Detect which cell encompasses the target text, then output its (x, y) center coordinate. 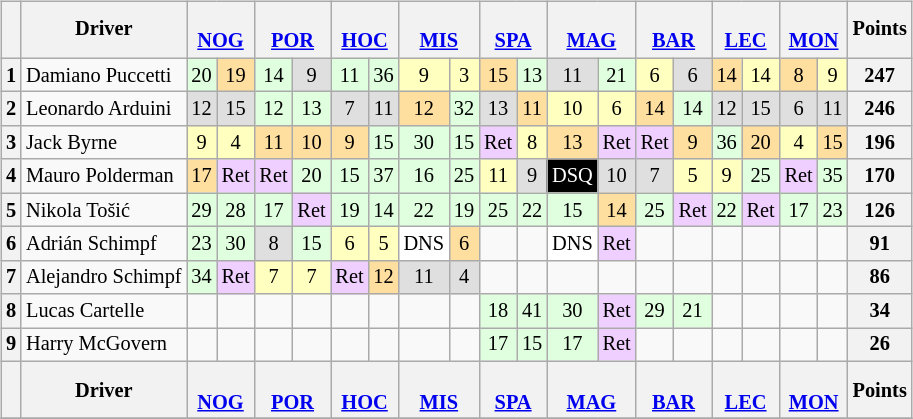
28 (236, 210)
Alejandro Schimpf (104, 277)
35 (833, 176)
86 (880, 277)
2 (11, 109)
32 (464, 109)
246 (880, 109)
18 (498, 311)
Harry McGovern (104, 345)
41 (532, 311)
Damiano Puccetti (104, 75)
196 (880, 143)
DSQ (572, 176)
26 (880, 345)
Lucas Cartelle (104, 311)
Nikola Tošić (104, 210)
Leonardo Arduini (104, 109)
126 (880, 210)
247 (880, 75)
16 (424, 176)
37 (384, 176)
Mauro Polderman (104, 176)
Jack Byrne (104, 143)
Adrián Schimpf (104, 244)
91 (880, 244)
170 (880, 176)
1 (11, 75)
